Search for the cell housing the specified text and yield its [X, Y] center coordinate. 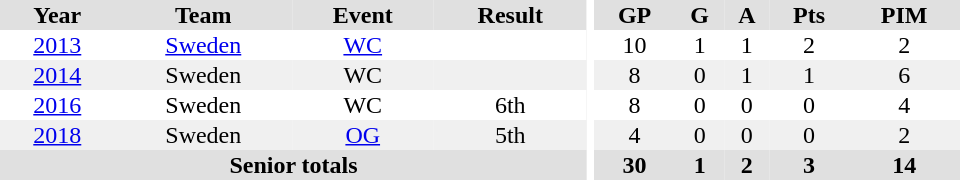
6th [511, 105]
10 [635, 45]
3 [810, 165]
Event [363, 15]
G [700, 15]
2014 [58, 75]
5th [511, 135]
2013 [58, 45]
6 [904, 75]
2018 [58, 135]
2016 [58, 105]
Senior totals [294, 165]
14 [904, 165]
OG [363, 135]
30 [635, 165]
Result [511, 15]
Team [204, 15]
Pts [810, 15]
Year [58, 15]
PIM [904, 15]
GP [635, 15]
A [747, 15]
